For the text-containing cell, return its midpoint in [X, Y] coordinate format. 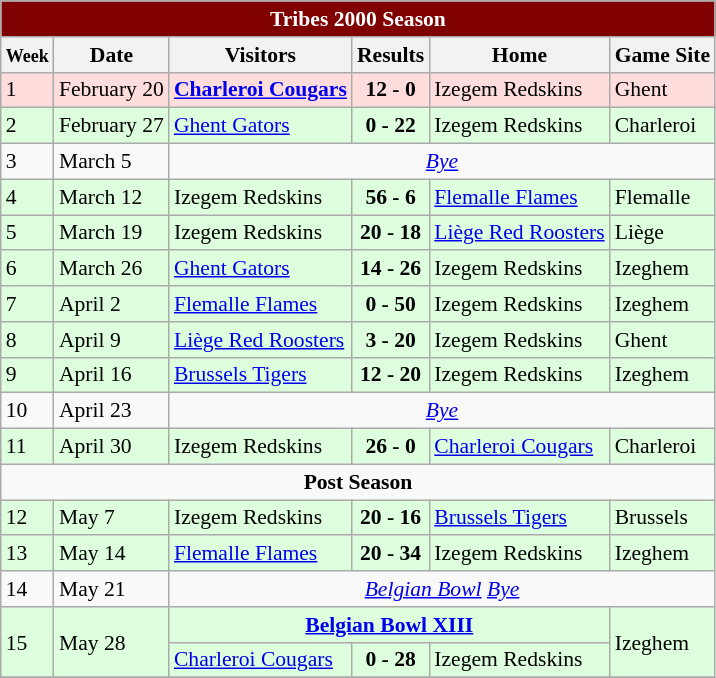
4 [28, 197]
March 5 [112, 162]
April 16 [112, 375]
10 [28, 411]
2 [28, 126]
14 - 26 [390, 269]
March 26 [112, 269]
April 30 [112, 447]
12 - 0 [390, 90]
6 [28, 269]
3 - 20 [390, 340]
Visitors [260, 55]
56 - 6 [390, 197]
1 [28, 90]
7 [28, 304]
Belgian Bowl XIII [390, 625]
Belgian Bowl Bye [442, 589]
March 19 [112, 233]
Date [112, 55]
15 [28, 642]
9 [28, 375]
3 [28, 162]
8 [28, 340]
Week [28, 55]
Results [390, 55]
May 28 [112, 642]
14 [28, 589]
13 [28, 554]
Flemalle [662, 197]
11 [28, 447]
Liège [662, 233]
April 23 [112, 411]
0 - 22 [390, 126]
May 7 [112, 518]
April 2 [112, 304]
12 - 20 [390, 375]
Brussels [662, 518]
May 21 [112, 589]
Tribes 2000 Season [358, 19]
12 [28, 518]
March 12 [112, 197]
26 - 0 [390, 447]
Home [519, 55]
February 27 [112, 126]
0 - 50 [390, 304]
20 - 16 [390, 518]
5 [28, 233]
May 14 [112, 554]
Post Season [358, 482]
20 - 34 [390, 554]
February 20 [112, 90]
April 9 [112, 340]
0 - 28 [390, 660]
Game Site [662, 55]
20 - 18 [390, 233]
